Detect which cell encompasses the target text, then output its (x, y) center coordinate. 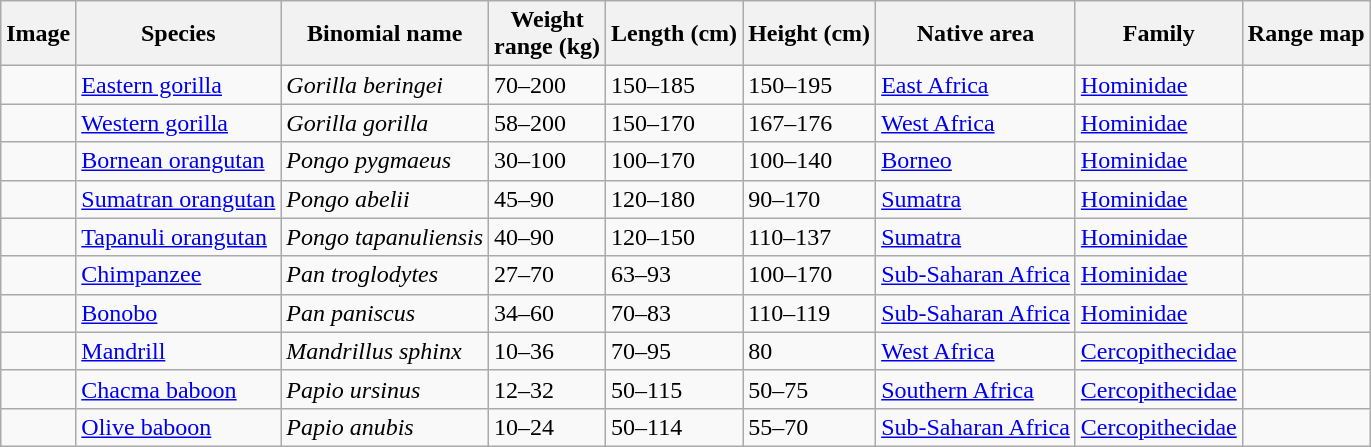
Pan troglodytes (385, 275)
Gorilla beringei (385, 85)
34–60 (548, 313)
Pongo abelii (385, 199)
Binomial name (385, 34)
Western gorilla (178, 123)
Pongo pygmaeus (385, 161)
Southern Africa (976, 389)
150–170 (674, 123)
Bornean orangutan (178, 161)
Mandrill (178, 351)
East Africa (976, 85)
Mandrillus sphinx (385, 351)
50–114 (674, 427)
Length (cm) (674, 34)
10–24 (548, 427)
45–90 (548, 199)
Family (1158, 34)
110–119 (810, 313)
110–137 (810, 237)
80 (810, 351)
100–140 (810, 161)
150–185 (674, 85)
Gorilla gorilla (385, 123)
63–93 (674, 275)
Height (cm) (810, 34)
120–150 (674, 237)
Pan paniscus (385, 313)
Weightrange (kg) (548, 34)
Pongo tapanuliensis (385, 237)
Papio anubis (385, 427)
50–75 (810, 389)
90–170 (810, 199)
120–180 (674, 199)
55–70 (810, 427)
Native area (976, 34)
Chacma baboon (178, 389)
30–100 (548, 161)
70–95 (674, 351)
Tapanuli orangutan (178, 237)
70–83 (674, 313)
Chimpanzee (178, 275)
Borneo (976, 161)
70–200 (548, 85)
58–200 (548, 123)
50–115 (674, 389)
Papio ursinus (385, 389)
150–195 (810, 85)
27–70 (548, 275)
12–32 (548, 389)
167–176 (810, 123)
Species (178, 34)
Image (38, 34)
Range map (1306, 34)
Sumatran orangutan (178, 199)
Bonobo (178, 313)
Olive baboon (178, 427)
10–36 (548, 351)
40–90 (548, 237)
Eastern gorilla (178, 85)
